Find where the given text appears and provide that cell's center as [X, Y] coordinate. 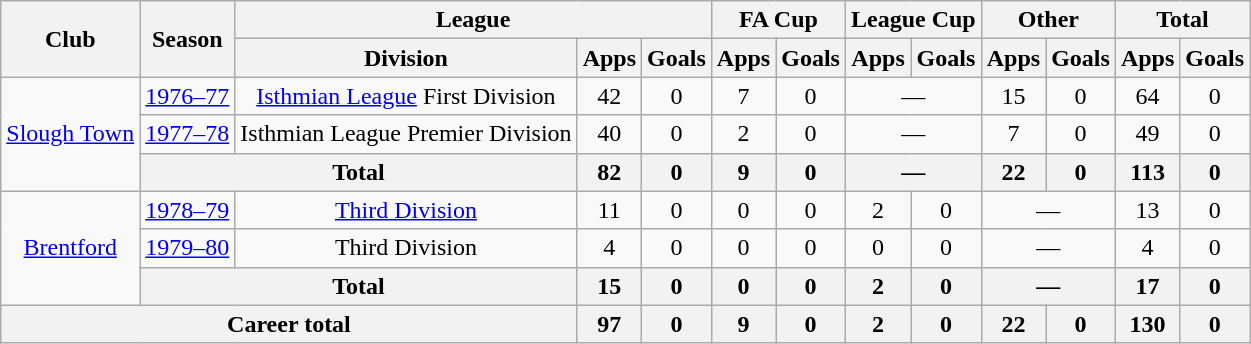
1976–77 [188, 96]
Slough Town [70, 134]
Club [70, 39]
1977–78 [188, 134]
17 [1147, 286]
113 [1147, 172]
Other [1048, 20]
Isthmian League First Division [406, 96]
82 [609, 172]
Division [406, 58]
League Cup [913, 20]
Season [188, 39]
11 [609, 210]
42 [609, 96]
40 [609, 134]
97 [609, 324]
1978–79 [188, 210]
FA Cup [778, 20]
1979–80 [188, 248]
League [474, 20]
130 [1147, 324]
64 [1147, 96]
49 [1147, 134]
Brentford [70, 248]
13 [1147, 210]
Career total [289, 324]
Isthmian League Premier Division [406, 134]
